Determine the [X, Y] coordinate at the center of the cell enclosing the given text.  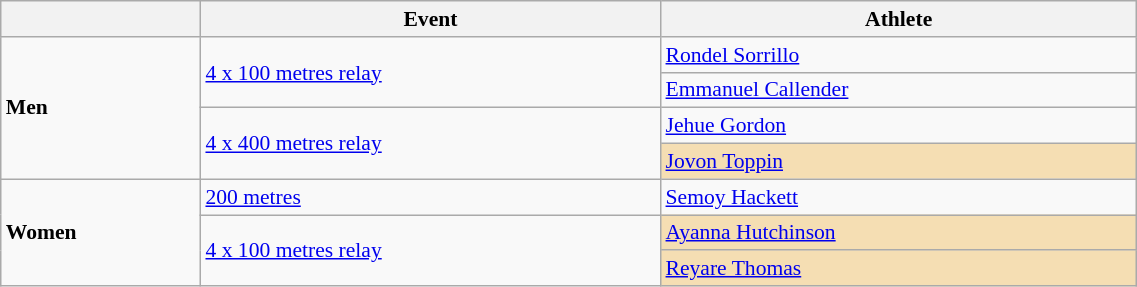
Athlete [898, 19]
Reyare Thomas [898, 269]
Ayanna Hutchinson [898, 233]
Women [101, 232]
Event [430, 19]
4 x 400 metres relay [430, 144]
Men [101, 108]
Emmanuel Callender [898, 90]
Jehue Gordon [898, 126]
Jovon Toppin [898, 162]
Rondel Sorrillo [898, 55]
Semoy Hackett [898, 197]
200 metres [430, 197]
